Locate the cell with the specified text and output its [X, Y] center coordinate. 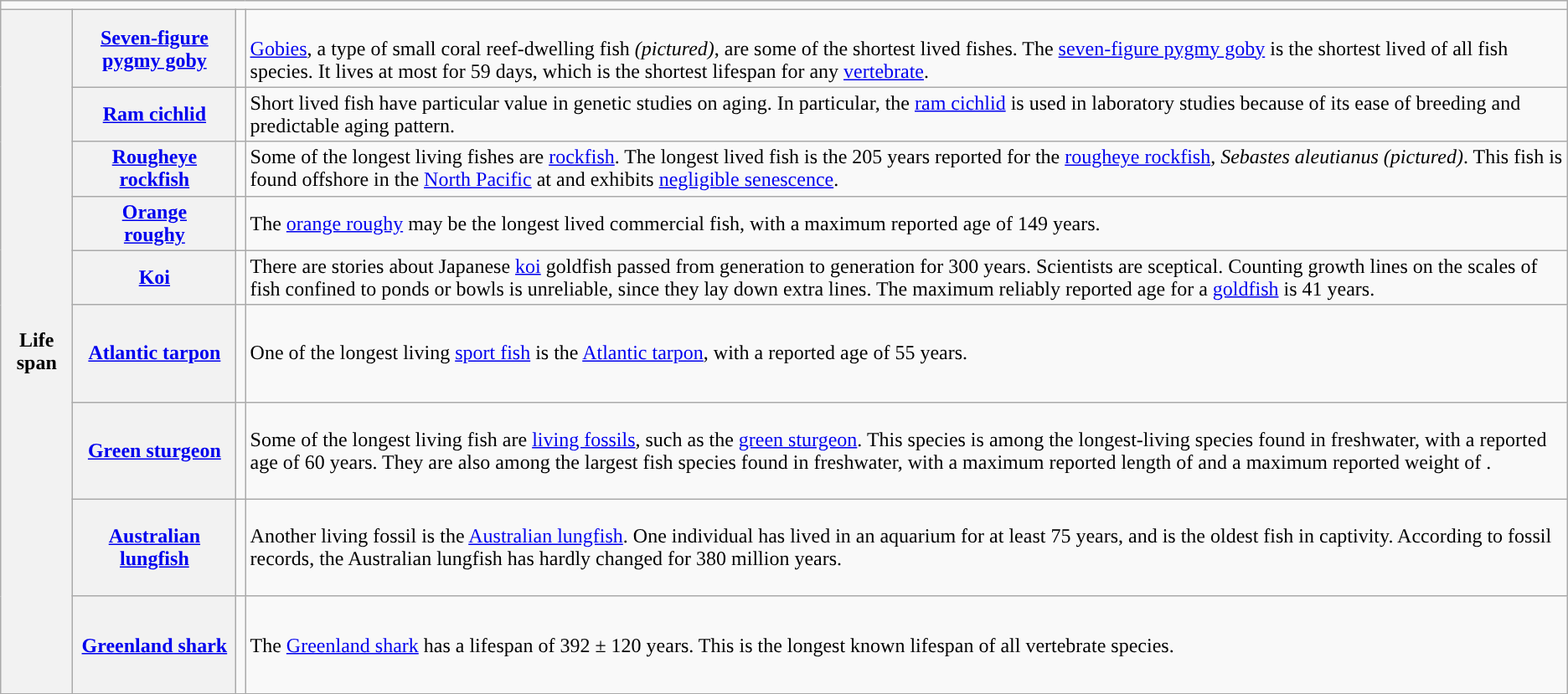
Greenland shark [154, 645]
Australian lungfish [154, 547]
Koi [154, 278]
The orange roughy may be the longest lived commercial fish, with a maximum reported age of 149 years. [906, 223]
Ram cichlid [154, 114]
The Greenland shark has a lifespan of 392 ± 120 years. This is the longest known lifespan of all vertebrate species. [906, 645]
Atlantic tarpon [154, 353]
Rougheye rockfish [154, 169]
Green sturgeon [154, 450]
Lifespan [37, 352]
Orangeroughy [154, 223]
Seven-figure pygmy goby [154, 49]
One of the longest living sport fish is the Atlantic tarpon, with a reported age of 55 years. [906, 353]
